Locate the cell with the specified text and output its [x, y] center coordinate. 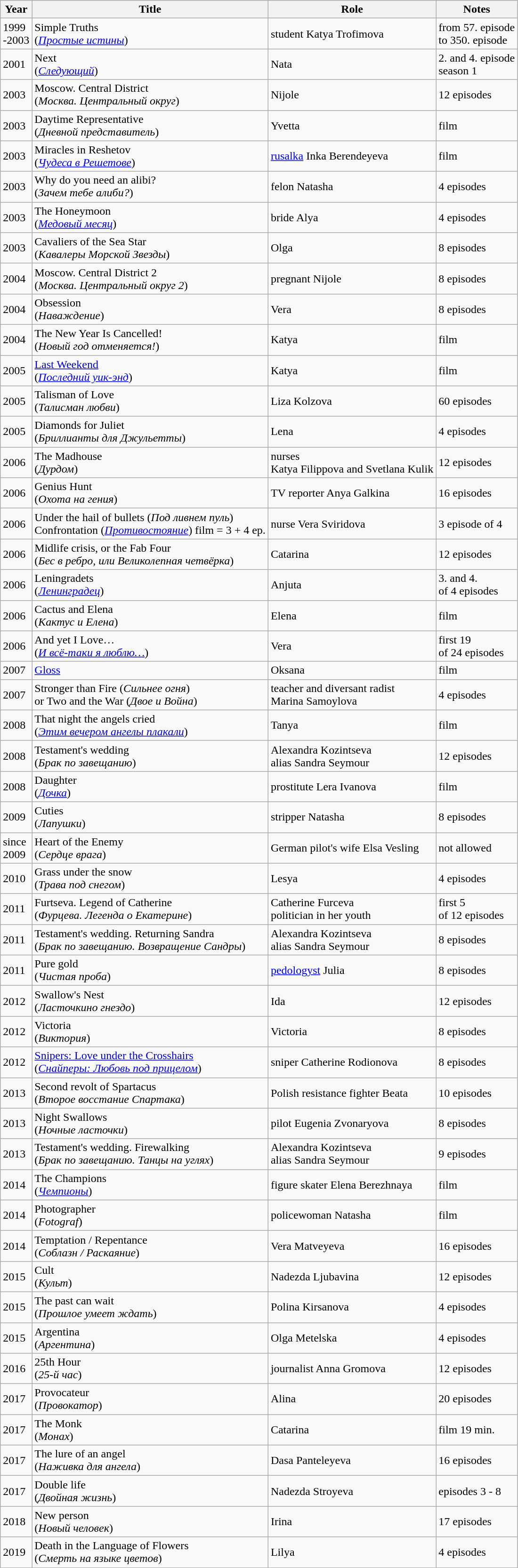
Talisman of Love(Талисман любви) [150, 401]
60 episodes [477, 401]
Tanya [352, 725]
17 episodes [477, 1521]
Diamonds for Juliet(Бриллианты для Джульетты) [150, 432]
The New Year Is Cancelled!(Новый год отменяется!) [150, 340]
Provocateur(Провокатор) [150, 1399]
pregnant Nijole [352, 279]
Midlife crisis, or the Fab Four(Бес в ребро, или Великолепная четвёрка) [150, 555]
Next(Следующий) [150, 64]
pilot Eugenia Zvonaryova [352, 1123]
20 episodes [477, 1399]
Ida [352, 1001]
Vera Matveyeva [352, 1246]
Nadezda Ljubavina [352, 1277]
10 episodes [477, 1093]
Double life(Двойная жизнь) [150, 1491]
Night Swallows(Ночные ласточки) [150, 1123]
Polina Kirsanova [352, 1307]
Cavaliers of the Sea Star(Кавалеры Морской Звезды) [150, 248]
Swallow's Nest(Ласточкино гнездо) [150, 1001]
The lure of an angel(Наживка для ангела) [150, 1460]
2009 [16, 817]
Why do you need an alibi?(Зачем тебе алиби?) [150, 186]
from 57. episodeto 350. episode [477, 34]
25th Hour(25-й час) [150, 1369]
Title [150, 9]
Moscow. Central District 2(Москва. Центральный округ 2) [150, 279]
Argentina(Аргентина) [150, 1338]
Elena [352, 616]
Furtseva. Legend of Catherine(Фурцева. Легенда о Екатерине) [150, 909]
3 episode of 4 [477, 523]
Olga Metelska [352, 1338]
Testament's wedding. Firewalking(Брак по завещанию. Танцы на углях) [150, 1154]
nurse Vera Sviridova [352, 523]
Leningradets(Ленинградец) [150, 585]
Last Weekend(Последний уик-энд) [150, 370]
2016 [16, 1369]
since2009 [16, 847]
Polish resistance fighter Beata [352, 1093]
Simple Truths(Простые истины) [150, 34]
Alina [352, 1399]
New person(Новый человек) [150, 1521]
Genius Hunt(Охота на гения) [150, 493]
2. and 4. episodeseason 1 [477, 64]
2018 [16, 1521]
Snipers: Love under the Crosshairs(Снайперы: Любовь под прицелом) [150, 1062]
And yet I Love…(И всё-таки я люблю…) [150, 646]
Death in the Language of Flowers(Смерть на языке цветов) [150, 1552]
Olga [352, 248]
Nadezda Stroyeva [352, 1491]
Daughter(Дочка) [150, 786]
German pilot's wife Elsa Vesling [352, 847]
Irina [352, 1521]
Daytime Representative(Дневной представитель) [150, 125]
pedologyst Julia [352, 971]
student Katya Trofimova [352, 34]
stripper Natasha [352, 817]
Victoria [352, 1032]
Second revolt of Spartacus(Второе восстание Спартака) [150, 1093]
Heart of the Enemy(Сердце врага) [150, 847]
Moscow. Central District(Москва. Центральный округ) [150, 95]
Grass under the snow(Трава под снегом) [150, 878]
Temptation / Repentance(Соблазн / Раскаяние) [150, 1246]
3. and 4.of 4 episodes [477, 585]
not allowed [477, 847]
2019 [16, 1552]
prostitute Lera Ivanova [352, 786]
Under the hail of bullets (Под ливнем пуль)Confrontation (Противостояние) film = 3 + 4 ep. [150, 523]
Cult(Культ) [150, 1277]
Yvetta [352, 125]
The Honeymoon(Медовый месяц) [150, 217]
Victoria(Виктория) [150, 1032]
first 19of 24 episodes [477, 646]
nursesKatya Filippova and Svetlana Kulik [352, 462]
9 episodes [477, 1154]
Testament's wedding. Returning Sandra(Брак по завещанию. Возвращение Сандры) [150, 940]
Nata [352, 64]
episodes 3 - 8 [477, 1491]
policewoman Natasha [352, 1215]
Notes [477, 9]
Liza Kolzova [352, 401]
Lena [352, 432]
TV reporter Anya Galkina [352, 493]
film 19 min. [477, 1430]
Gloss [150, 670]
rusalka Inka Berendeyeva [352, 156]
journalist Anna Gromova [352, 1369]
The Champions(Чемпионы) [150, 1184]
Oksana [352, 670]
Dasa Panteleyeva [352, 1460]
The Madhouse(Дурдом) [150, 462]
Lesya [352, 878]
The Monk(Монах) [150, 1430]
The past can wait(Прошлое умеет ждать) [150, 1307]
Lilya [352, 1552]
Miracles in Reshetov(Чудеса в Решетове) [150, 156]
felon Natasha [352, 186]
Testament's wedding(Брак по завещанию) [150, 756]
Nijole [352, 95]
Role [352, 9]
That night the angels cried(Этим вечером ангелы плакали) [150, 725]
figure skater Elena Berezhnaya [352, 1184]
Catherine Furcevapolitician in her youth [352, 909]
Obsession(Наваждение) [150, 309]
1999-2003 [16, 34]
2001 [16, 64]
bride Alya [352, 217]
Stronger than Fire (Сильнее огня)or Two and the War (Двое и Война) [150, 695]
first 5of 12 episodes [477, 909]
teacher and diversant radistMarina Samoylova [352, 695]
Anjuta [352, 585]
sniper Catherine Rodionova [352, 1062]
Photographer(Fotograf) [150, 1215]
Cactus and Elena(Кактус и Елена) [150, 616]
Cuties(Лапушки) [150, 817]
Year [16, 9]
2010 [16, 878]
Pure gold(Чистая проба) [150, 971]
